Locate the cell with the specified text and output its [x, y] center coordinate. 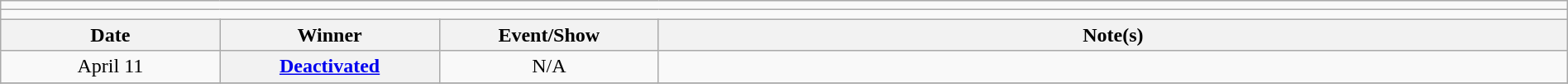
April 11 [111, 67]
Event/Show [549, 35]
Note(s) [1113, 35]
Winner [329, 35]
Date [111, 35]
Deactivated [329, 67]
N/A [549, 67]
